From the cell containing the given text, extract its center point as [x, y] coordinate. 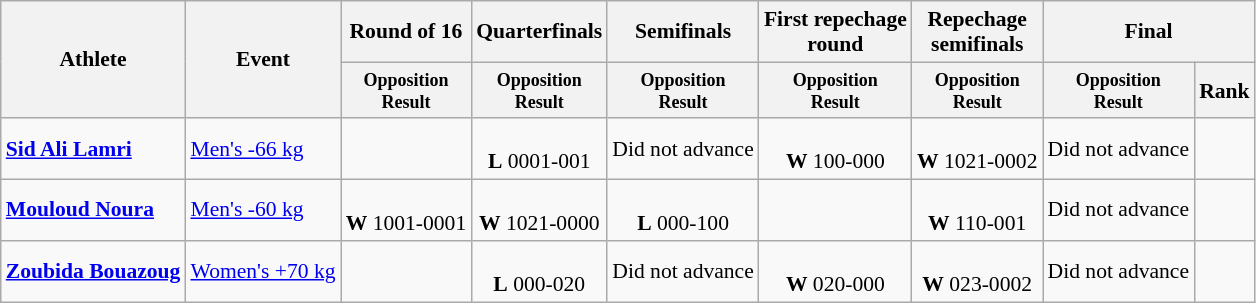
W 023-0002 [978, 272]
Men's -60 kg [262, 210]
Round of 16 [406, 32]
Event [262, 60]
Athlete [94, 60]
W 1021-0002 [978, 150]
Semifinals [683, 32]
W 1001-0001 [406, 210]
L 000-100 [683, 210]
Final [1148, 32]
Sid Ali Lamri [94, 150]
W 1021-0000 [539, 210]
Repechage semifinals [978, 32]
Quarterfinals [539, 32]
Zoubida Bouazoug [94, 272]
W 020-000 [836, 272]
W 110-001 [978, 210]
L 000-020 [539, 272]
Rank [1224, 90]
Men's -66 kg [262, 150]
Women's +70 kg [262, 272]
W 100-000 [836, 150]
L 0001-001 [539, 150]
Mouloud Noura [94, 210]
First repechage round [836, 32]
